Identify which cell holds the provided text, then report its [x, y] central coordinate. 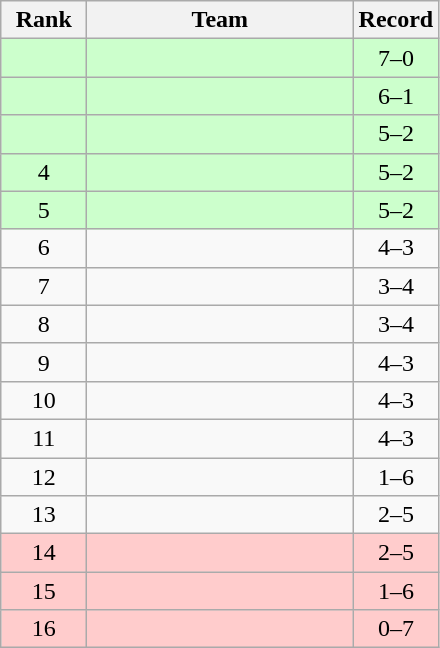
5 [44, 210]
16 [44, 629]
11 [44, 438]
0–7 [396, 629]
7–0 [396, 58]
Rank [44, 20]
6 [44, 248]
14 [44, 553]
13 [44, 515]
12 [44, 477]
9 [44, 362]
Record [396, 20]
7 [44, 286]
10 [44, 400]
8 [44, 324]
6–1 [396, 96]
15 [44, 591]
4 [44, 172]
Team [220, 20]
